Pinpoint the cell where the given text exists, returning its (X, Y) midpoint coordinate. 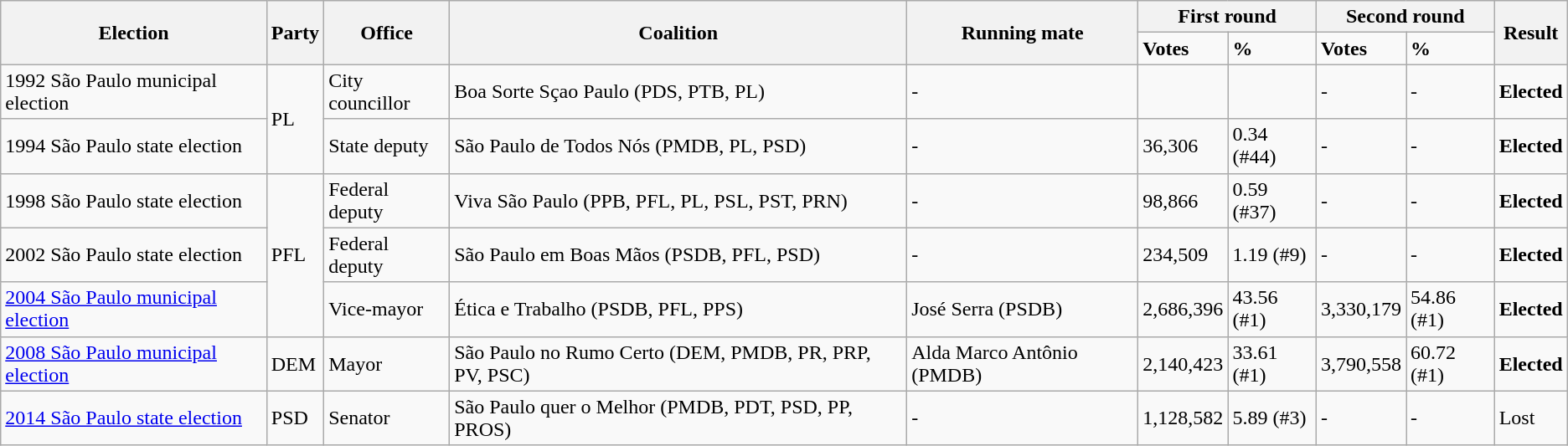
Party (295, 33)
Result (1531, 33)
2,686,396 (1183, 310)
3,330,179 (1360, 310)
1994 São Paulo state election (134, 146)
Coalition (678, 33)
1,128,582 (1183, 418)
1992 São Paulo municipal election (134, 92)
Alda Marco Antônio (PMDB) (1023, 363)
José Serra (PSDB) (1023, 310)
São Paulo no Rumo Certo (DEM, PMDB, PR, PRP, PV, PSC) (678, 363)
Election (134, 33)
State deputy (387, 146)
36,306 (1183, 146)
1998 São Paulo state election (134, 201)
60.72 (#1) (1451, 363)
Boa Sorte Sçao Paulo (PDS, PTB, PL) (678, 92)
São Paulo de Todos Nós (PMDB, PL, PSD) (678, 146)
São Paulo quer o Melhor (PMDB, PDT, PSD, PP, PROS) (678, 418)
Viva São Paulo (PPB, PFL, PL, PSL, PST, PRN) (678, 201)
Mayor (387, 363)
5.89 (#3) (1272, 418)
PSD (295, 418)
PL (295, 119)
Lost (1531, 418)
Senator (387, 418)
São Paulo em Boas Mãos (PSDB, PFL, PSD) (678, 254)
PFL (295, 254)
2004 São Paulo municipal election (134, 310)
First round (1228, 17)
2,140,423 (1183, 363)
234,509 (1183, 254)
DEM (295, 363)
3,790,558 (1360, 363)
Vice-mayor (387, 310)
0.59 (#37) (1272, 201)
98,866 (1183, 201)
2014 São Paulo state election (134, 418)
0.34 (#44) (1272, 146)
Second round (1406, 17)
54.86 (#1) (1451, 310)
Running mate (1023, 33)
33.61 (#1) (1272, 363)
1.19 (#9) (1272, 254)
City councillor (387, 92)
Office (387, 33)
2002 São Paulo state election (134, 254)
Ética e Trabalho (PSDB, PFL, PPS) (678, 310)
2008 São Paulo municipal election (134, 363)
43.56 (#1) (1272, 310)
